Extract the (X, Y) coordinate from the center of the cell holding the provided text.  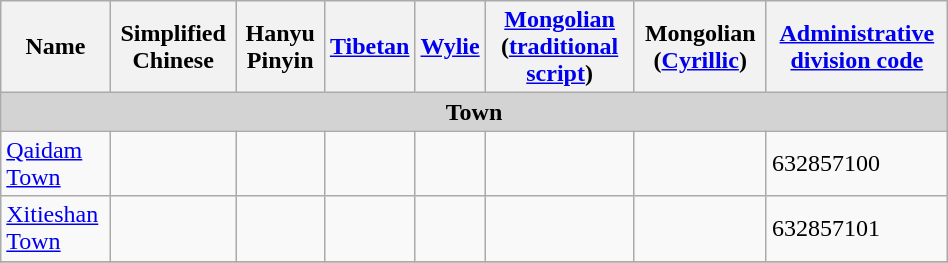
Qaidam Town (56, 164)
Town (474, 112)
Administrative division code (856, 47)
Mongolian (traditional script) (560, 47)
Hanyu Pinyin (280, 47)
632857100 (856, 164)
Tibetan (370, 47)
Xitieshan Town (56, 228)
Wylie (450, 47)
Simplified Chinese (173, 47)
Mongolian (Cyrillic) (700, 47)
632857101 (856, 228)
Name (56, 47)
